Identify which cell holds the provided text, then report its [X, Y] central coordinate. 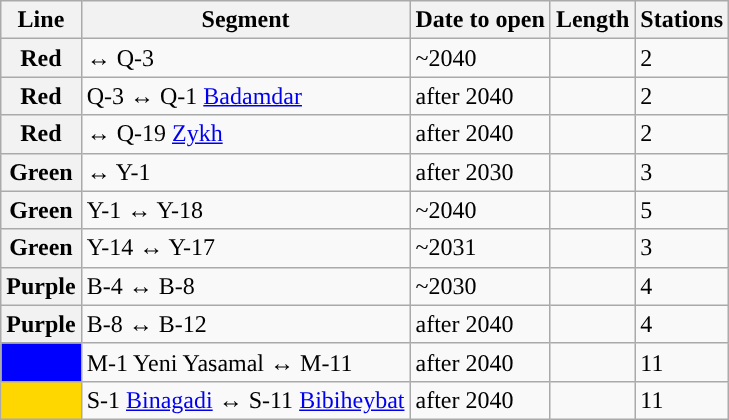
↔ Q-3 [246, 58]
Stations [682, 20]
M-1 Yeni Yasamal ↔ M-11 [246, 362]
↔ Y-1 [246, 172]
after 2030 [480, 172]
Y-14 ↔ Y-17 [246, 248]
Date to open [480, 20]
~2031 [480, 248]
↔ Q-19 Zykh [246, 134]
Segment [246, 20]
Y-1 ↔ Y-18 [246, 210]
B-8 ↔ B-12 [246, 324]
~2030 [480, 286]
S-1 Binagadi ↔ S-11 Bibiheybat [246, 400]
Length [592, 20]
B-4 ↔ B-8 [246, 286]
5 [682, 210]
Q-3 ↔ Q-1 Badamdar [246, 96]
Line [41, 20]
